Return [x, y] of the center of cell containing provided text 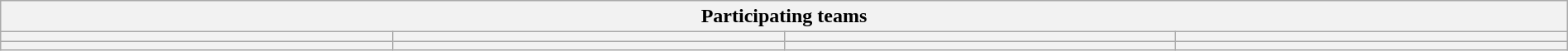
Participating teams [784, 16]
